Return (X, Y) of the center of cell containing provided text 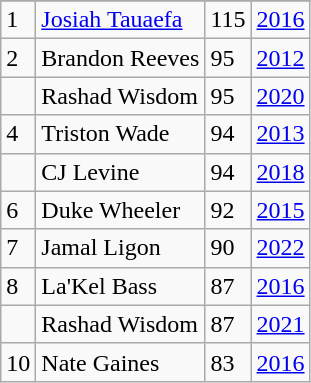
2020 (280, 96)
Triston Wade (120, 134)
115 (228, 20)
8 (18, 286)
10 (18, 362)
Jamal Ligon (120, 248)
90 (228, 248)
La'Kel Bass (120, 286)
2 (18, 58)
Josiah Tauaefa (120, 20)
2015 (280, 210)
2013 (280, 134)
83 (228, 362)
CJ Levine (120, 172)
92 (228, 210)
Brandon Reeves (120, 58)
7 (18, 248)
4 (18, 134)
Duke Wheeler (120, 210)
2018 (280, 172)
Nate Gaines (120, 362)
2022 (280, 248)
1 (18, 20)
2012 (280, 58)
2021 (280, 324)
6 (18, 210)
